Extract the [x, y] coordinate from the center of the cell holding the provided text.  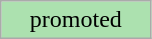
promoted [76, 20]
